Return [X, Y] of the center of cell containing provided text 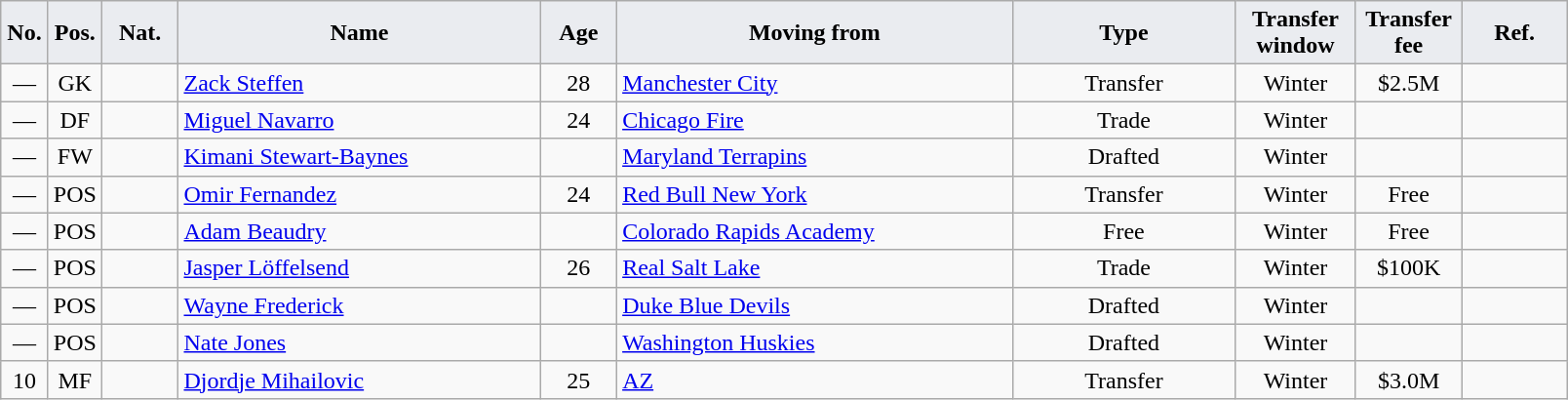
Transfer fee [1408, 33]
DF [74, 120]
Transfer window [1296, 33]
Zack Steffen [359, 83]
MF [74, 380]
Kimani Stewart-Baynes [359, 157]
$3.0M [1408, 380]
Manchester City [815, 83]
Νο. [25, 33]
Red Bull New York [815, 194]
Moving from [815, 33]
Chicago Fire [815, 120]
Wayne Frederick [359, 305]
25 [579, 380]
Nate Jones [359, 342]
Adam Beaudry [359, 231]
Miguel Navarro [359, 120]
AZ [815, 380]
Colorado Rapids Academy [815, 231]
Washington Huskies [815, 342]
Omir Fernandez [359, 194]
Jasper Löffelsend [359, 268]
28 [579, 83]
$100K [1408, 268]
Name [359, 33]
Type [1123, 33]
FW [74, 157]
Real Salt Lake [815, 268]
10 [25, 380]
Pos. [74, 33]
$2.5M [1408, 83]
Maryland Terrapins [815, 157]
Nat. [140, 33]
Ref. [1515, 33]
GK [74, 83]
Age [579, 33]
Duke Blue Devils [815, 305]
26 [579, 268]
Djordje Mihailovic [359, 380]
